Find where the given text appears and provide that cell's center as [X, Y] coordinate. 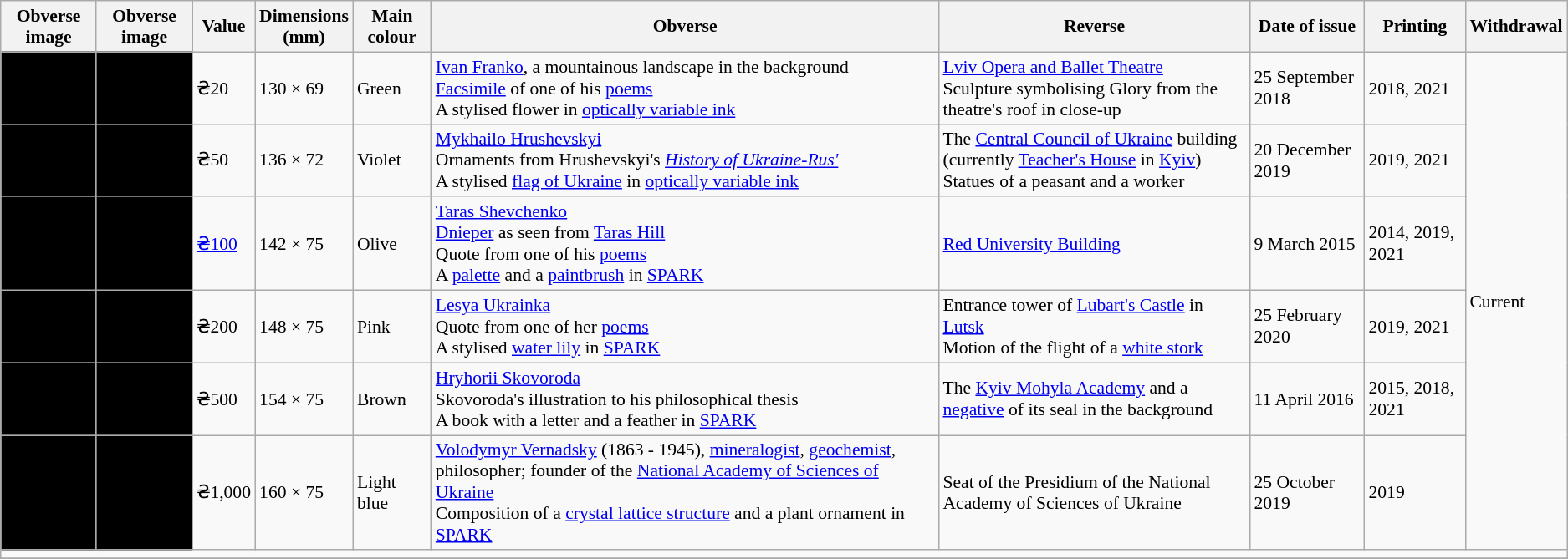
Olive [392, 244]
25 October 2019 [1306, 493]
Green [392, 89]
Dimensions(mm) [304, 27]
Reverse [1094, 27]
Brown [392, 399]
The Central Council of Ukraine building (currently Teacher's House in Kyiv)Statues of a peasant and a worker [1094, 160]
Date of issue [1306, 27]
₴1,000 [224, 493]
Main colour [392, 27]
9 March 2015 [1306, 244]
20 December 2019 [1306, 160]
The Kyiv Mohyla Academy and a negative of its seal in the background [1094, 399]
Hryhorii SkovorodaSkovoroda's illustration to his philosophical thesisA book with a letter and a feather in SPARK [686, 399]
Light blue [392, 493]
₴50 [224, 160]
Pink [392, 328]
142 × 75 [304, 244]
Mykhailo HrushevskyiOrnaments from Hrushevskyi's History of Ukraine-Rus'A stylised flag of Ukraine in optically variable ink [686, 160]
₴20 [224, 89]
Printing [1415, 27]
160 × 75 [304, 493]
Violet [392, 160]
Lviv Opera and Ballet TheatreSculpture symbolising Glory from the theatre's roof in close-up [1094, 89]
Lesya UkrainkaQuote from one of her poemsA stylised water lily in SPARK [686, 328]
130 × 69 [304, 89]
Withdrawal [1515, 27]
₴200 [224, 328]
154 × 75 [304, 399]
2014, 2019, 2021 [1415, 244]
Current [1515, 301]
2015, 2018, 2021 [1415, 399]
11 April 2016 [1306, 399]
Red University Building [1094, 244]
Ivan Franko, a mountainous landscape in the backgroundFacsimile of one of his poemsA stylised flower in optically variable ink [686, 89]
Seat of the Presidium of the National Academy of Sciences of Ukraine [1094, 493]
Taras ShevchenkoDnieper as seen from Taras HillQuote from one of his poemsA palette and a paintbrush in SPARK [686, 244]
Value [224, 27]
Entrance tower of Lubart's Castle in LutskMotion of the flight of a white stork [1094, 328]
2018, 2021 [1415, 89]
25 September 2018 [1306, 89]
₴100 [224, 244]
Obverse [686, 27]
148 × 75 [304, 328]
25 February 2020 [1306, 328]
2019 [1415, 493]
136 × 72 [304, 160]
₴500 [224, 399]
